Pinpoint the cell where the given text exists, returning its (X, Y) midpoint coordinate. 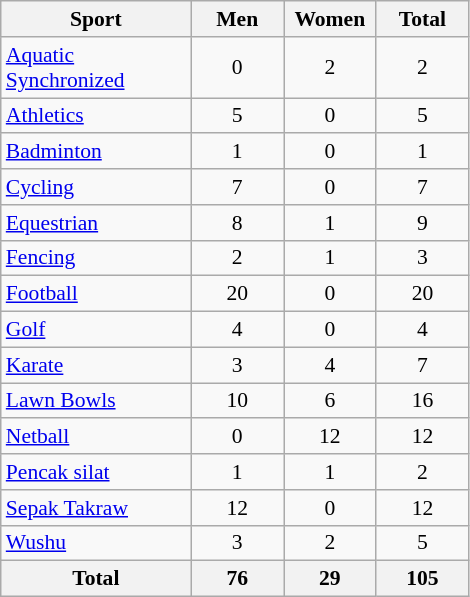
Sport (96, 19)
10 (238, 401)
Fencing (96, 258)
Wushu (96, 543)
Pencak silat (96, 472)
9 (422, 223)
Golf (96, 330)
Karate (96, 365)
Lawn Bowls (96, 401)
6 (330, 401)
Badminton (96, 152)
Football (96, 294)
16 (422, 401)
Athletics (96, 116)
29 (330, 579)
105 (422, 579)
Netball (96, 437)
Equestrian (96, 223)
Women (330, 19)
Men (238, 19)
8 (238, 223)
Cycling (96, 187)
76 (238, 579)
Sepak Takraw (96, 508)
Aquatic Synchronized (96, 68)
